Extract the [x, y] coordinate from the center of the cell holding the provided text.  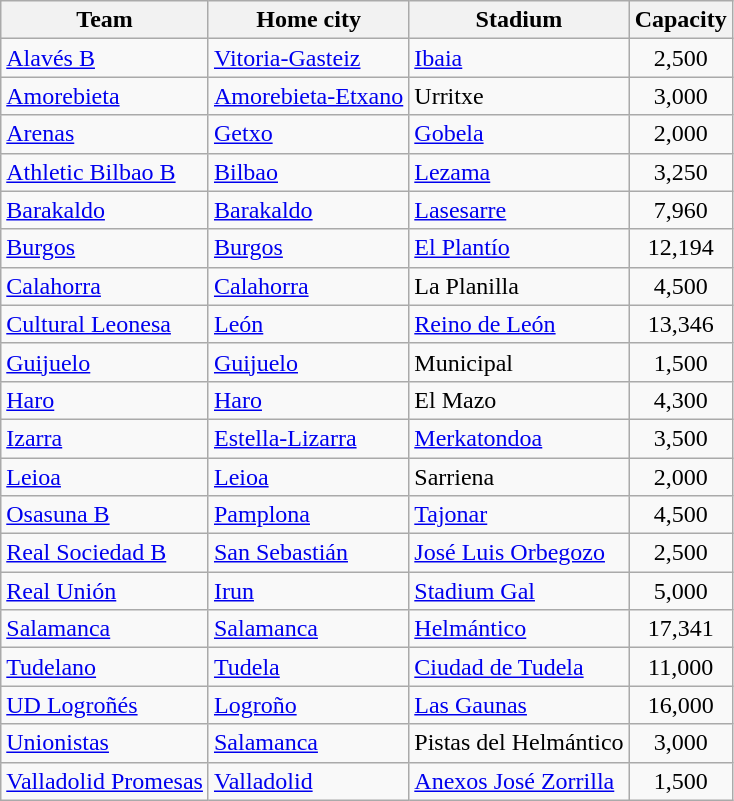
El Mazo [519, 400]
17,341 [680, 629]
Lasesarre [519, 210]
Valladolid Promesas [105, 781]
Ibaia [519, 58]
Municipal [519, 362]
Unionistas [105, 743]
Las Gaunas [519, 705]
Real Unión [105, 591]
Cultural Leonesa [105, 324]
Athletic Bilbao B [105, 172]
5,000 [680, 591]
Alavés B [105, 58]
Lezama [519, 172]
Amorebieta-Etxano [308, 96]
11,000 [680, 667]
Getxo [308, 134]
Anexos José Zorrilla [519, 781]
Ciudad de Tudela [519, 667]
Tudela [308, 667]
Irun [308, 591]
Tajonar [519, 515]
13,346 [680, 324]
7,960 [680, 210]
Logroño [308, 705]
3,250 [680, 172]
Pamplona [308, 515]
Amorebieta [105, 96]
Estella-Lizarra [308, 438]
3,500 [680, 438]
UD Logroñés [105, 705]
Valladolid [308, 781]
Capacity [680, 20]
4,300 [680, 400]
El Plantío [519, 248]
León [308, 324]
Bilbao [308, 172]
12,194 [680, 248]
San Sebastián [308, 553]
Merkatondoa [519, 438]
Gobela [519, 134]
José Luis Orbegozo [519, 553]
Home city [308, 20]
Izarra [105, 438]
Real Sociedad B [105, 553]
Urritxe [519, 96]
Tudelano [105, 667]
Stadium [519, 20]
Stadium Gal [519, 591]
Osasuna B [105, 515]
Pistas del Helmántico [519, 743]
Team [105, 20]
Sarriena [519, 477]
Arenas [105, 134]
16,000 [680, 705]
Reino de León [519, 324]
La Planilla [519, 286]
Vitoria-Gasteiz [308, 58]
Helmántico [519, 629]
